Return the [X, Y] coordinate for the center point of the cell that contains the specified text.  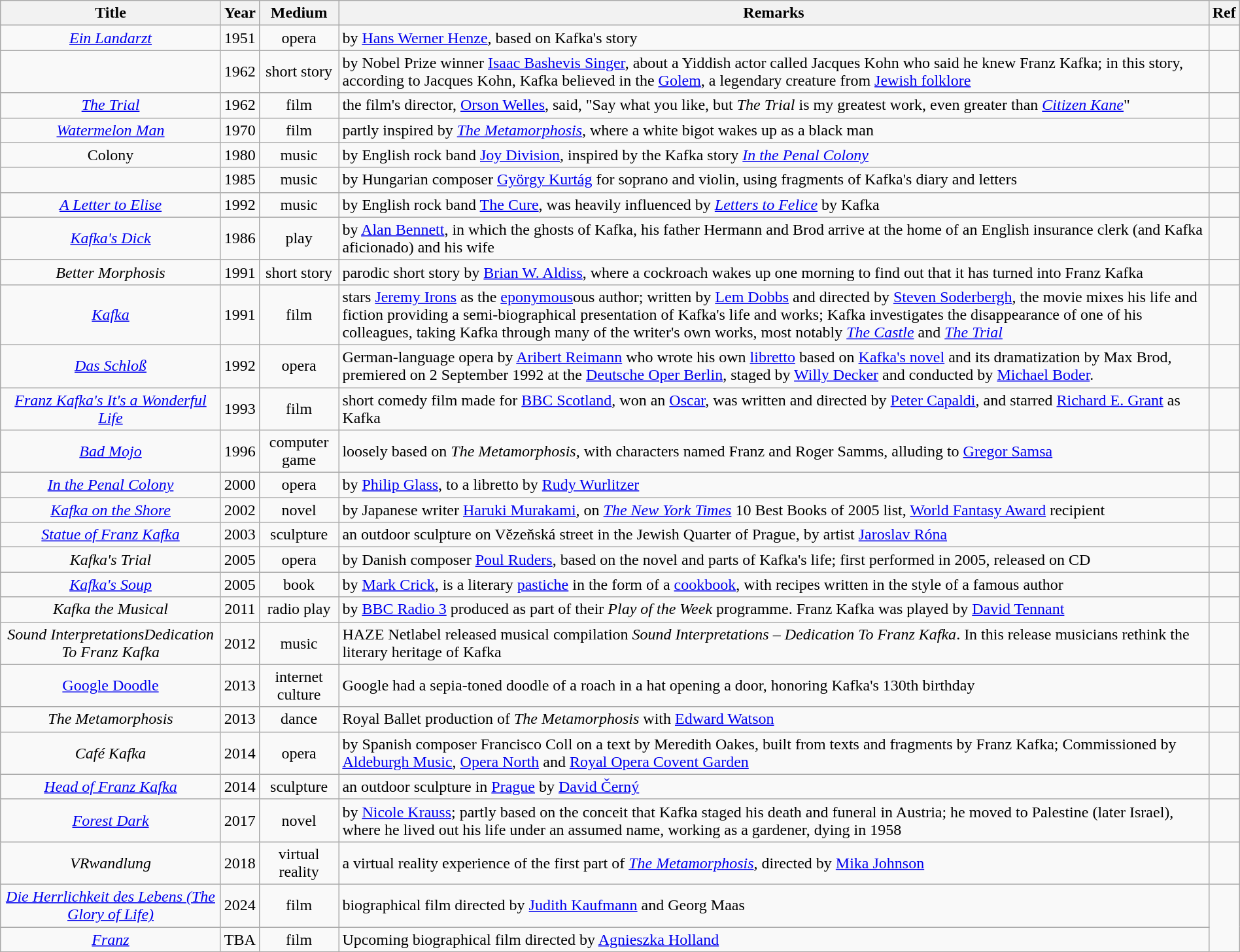
the film's director, Orson Welles, said, "Say what you like, but The Trial is my greatest work, even greater than Citizen Kane" [774, 105]
by Hans Werner Henze, based on Kafka's story [774, 38]
Kafka's Trial [111, 560]
1986 [239, 238]
Google had a sepia-toned doodle of a roach in a hat opening a door, honoring Kafka's 130th birthday [774, 685]
Kafka's Soup [111, 585]
Statue of Franz Kafka [111, 535]
short comedy film made for BBC Scotland, won an Oscar, was written and directed by Peter Capaldi, and starred Richard E. Grant as Kafka [774, 408]
2003 [239, 535]
Bad Mojo [111, 451]
by Mark Crick, is a literary pastiche in the form of a cookbook, with recipes written in the style of a famous author [774, 585]
2011 [239, 609]
dance [298, 719]
Franz [111, 940]
by English rock band Joy Division, inspired by the Kafka story In the Penal Colony [774, 155]
a virtual reality experience of the first part of The Metamorphosis, directed by Mika Johnson [774, 863]
2017 [239, 820]
an outdoor sculpture on Vězeňská street in the Jewish Quarter of Prague, by artist Jaroslav Róna [774, 535]
Franz Kafka's It's a Wonderful Life [111, 408]
1980 [239, 155]
Colony [111, 155]
play [298, 238]
Royal Ballet production of The Metamorphosis with Edward Watson [774, 719]
book [298, 585]
Kafka on the Shore [111, 510]
parodic short story by Brian W. Aldiss, where a cockroach wakes up one morning to find out that it has turned into Franz Kafka [774, 272]
2000 [239, 485]
radio play [298, 609]
Kafka the Musical [111, 609]
1993 [239, 408]
1996 [239, 451]
1985 [239, 180]
VRwandlung [111, 863]
The Trial [111, 105]
Ref [1224, 13]
virtual reality [298, 863]
1951 [239, 38]
partly inspired by The Metamorphosis, where a white bigot wakes up as a black man [774, 130]
Kafka's Dick [111, 238]
biographical film directed by Judith Kaufmann and Georg Maas [774, 905]
an outdoor sculpture in Prague by David Černý [774, 787]
Café Kafka [111, 753]
Remarks [774, 13]
Ein Landarzt [111, 38]
Better Morphosis [111, 272]
A Letter to Elise [111, 205]
by Japanese writer Haruki Murakami, on The New York Times 10 Best Books of 2005 list, World Fantasy Award recipient [774, 510]
loosely based on The Metamorphosis, with characters named Franz and Roger Samms, alluding to Gregor Samsa [774, 451]
Head of Franz Kafka [111, 787]
The Metamorphosis [111, 719]
Google Doodle [111, 685]
Die Herrlichkeit des Lebens (The Glory of Life) [111, 905]
by Danish composer Poul Ruders, based on the novel and parts of Kafka's life; first performed in 2005, released on CD [774, 560]
Kafka [111, 314]
2012 [239, 643]
2018 [239, 863]
Watermelon Man [111, 130]
computer game [298, 451]
2024 [239, 905]
internet culture [298, 685]
1970 [239, 130]
Sound InterpretationsDedication To Franz Kafka [111, 643]
by English rock band The Cure, was heavily influenced by Letters to Felice by Kafka [774, 205]
Forest Dark [111, 820]
In the Penal Colony [111, 485]
by Philip Glass, to a libretto by Rudy Wurlitzer [774, 485]
Upcoming biographical film directed by Agnieszka Holland [774, 940]
TBA [239, 940]
2002 [239, 510]
Title [111, 13]
Das Schloß [111, 366]
Medium [298, 13]
Year [239, 13]
by Hungarian composer György Kurtág for soprano and violin, using fragments of Kafka's diary and letters [774, 180]
by BBC Radio 3 produced as part of their Play of the Week programme. Franz Kafka was played by David Tennant [774, 609]
